Locate the cell with the specified text and output its [X, Y] center coordinate. 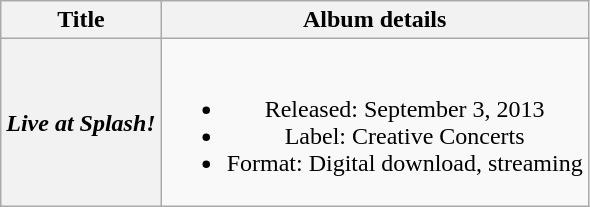
Title [81, 20]
Album details [374, 20]
Live at Splash! [81, 122]
Released: September 3, 2013Label: Creative ConcertsFormat: Digital download, streaming [374, 122]
